Provide the (x, y) coordinate of the cell's center where the given text is located.  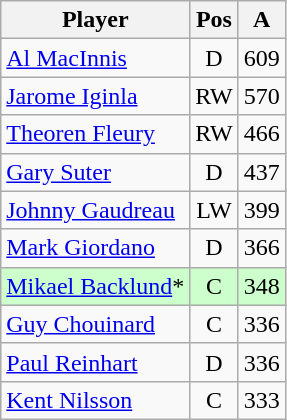
Guy Chouinard (96, 324)
333 (262, 400)
Theoren Fleury (96, 134)
570 (262, 96)
A (262, 20)
LW (214, 210)
399 (262, 210)
466 (262, 134)
Gary Suter (96, 172)
Player (96, 20)
Kent Nilsson (96, 400)
Pos (214, 20)
366 (262, 248)
437 (262, 172)
Jarome Iginla (96, 96)
Paul Reinhart (96, 362)
609 (262, 58)
348 (262, 286)
Al MacInnis (96, 58)
Johnny Gaudreau (96, 210)
Mark Giordano (96, 248)
Mikael Backlund* (96, 286)
